Detect which cell encompasses the target text, then output its (x, y) center coordinate. 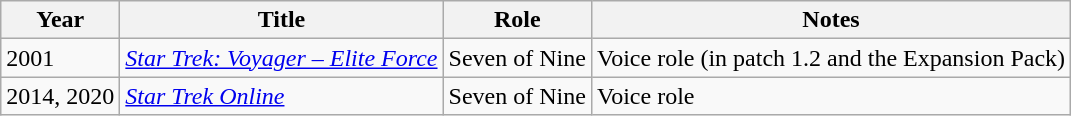
Role (517, 20)
Star Trek Online (282, 96)
Star Trek: Voyager – Elite Force (282, 58)
Voice role (830, 96)
Notes (830, 20)
Voice role (in patch 1.2 and the Expansion Pack) (830, 58)
2001 (60, 58)
2014, 2020 (60, 96)
Title (282, 20)
Year (60, 20)
